Search for the cell housing the specified text and yield its (X, Y) center coordinate. 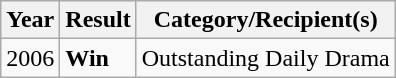
Win (98, 58)
2006 (30, 58)
Result (98, 20)
Outstanding Daily Drama (266, 58)
Category/Recipient(s) (266, 20)
Year (30, 20)
